Search for the cell housing the specified text and yield its (X, Y) center coordinate. 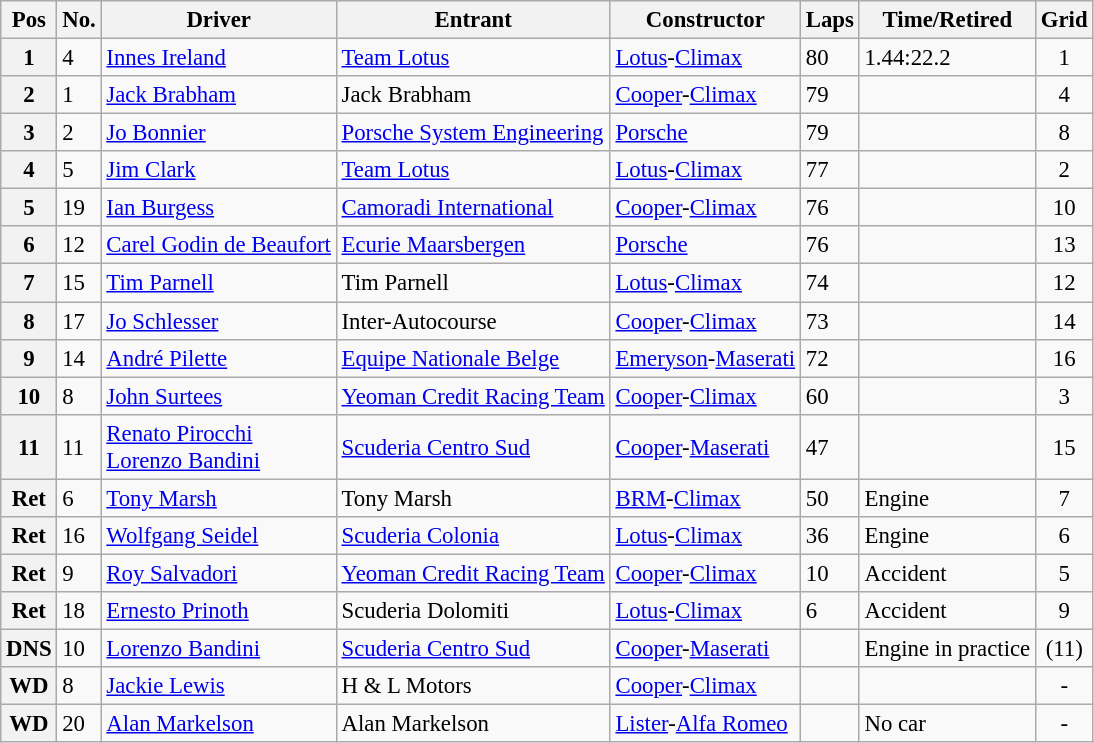
Innes Ireland (218, 58)
73 (830, 321)
Renato Pirocchi Lorenzo Bandini (218, 446)
Laps (830, 20)
(11) (1064, 648)
80 (830, 58)
36 (830, 536)
Wolfgang Seidel (218, 536)
60 (830, 396)
Roy Salvadori (218, 573)
19 (79, 208)
Constructor (705, 20)
Equipe Nationale Belge (473, 358)
Inter-Autocourse (473, 321)
Pos (29, 20)
Ernesto Prinoth (218, 611)
50 (830, 498)
47 (830, 446)
Entrant (473, 20)
72 (830, 358)
Time/Retired (947, 20)
Ecurie Maarsbergen (473, 245)
13 (1064, 245)
Emeryson-Maserati (705, 358)
Scuderia Dolomiti (473, 611)
Jo Bonnier (218, 133)
No. (79, 20)
Grid (1064, 20)
Jim Clark (218, 170)
17 (79, 321)
18 (79, 611)
André Pilette (218, 358)
Lister-Alfa Romeo (705, 724)
John Surtees (218, 396)
Jo Schlesser (218, 321)
77 (830, 170)
Engine in practice (947, 648)
Ian Burgess (218, 208)
BRM-Climax (705, 498)
DNS (29, 648)
Lorenzo Bandini (218, 648)
No car (947, 724)
Camoradi International (473, 208)
20 (79, 724)
Scuderia Colonia (473, 536)
H & L Motors (473, 686)
Jackie Lewis (218, 686)
Porsche System Engineering (473, 133)
1.44:22.2 (947, 58)
74 (830, 283)
Driver (218, 20)
Carel Godin de Beaufort (218, 245)
